Determine the (x, y) coordinate at the center of the cell enclosing the given text.  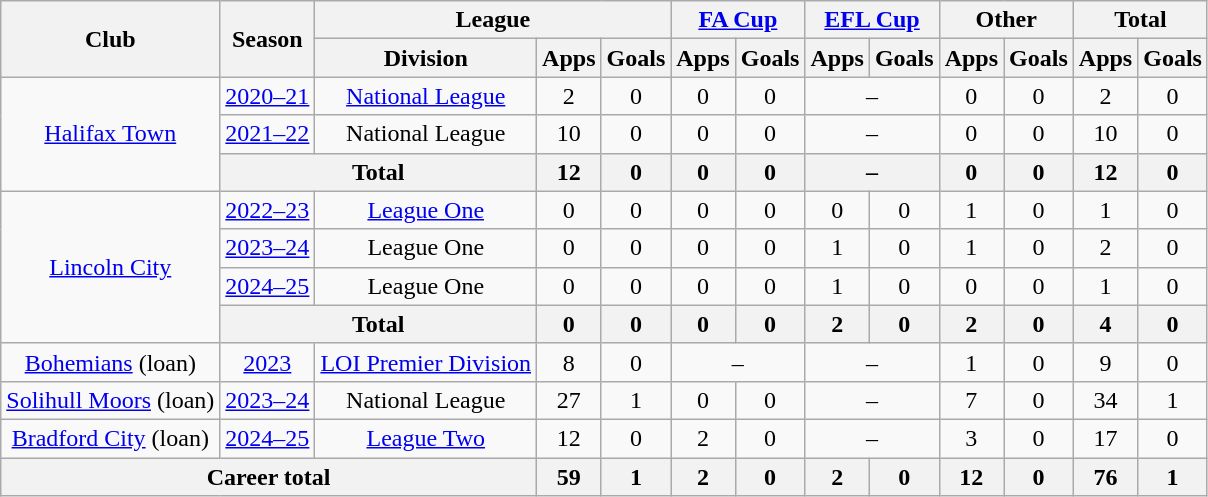
Club (110, 39)
FA Cup (738, 20)
Lincoln City (110, 267)
2023 (268, 362)
Division (426, 58)
27 (569, 400)
34 (1105, 400)
LOI Premier Division (426, 362)
Halifax Town (110, 134)
Career total (269, 477)
2021–22 (268, 134)
Season (268, 39)
4 (1105, 324)
17 (1105, 438)
Other (1006, 20)
3 (971, 438)
2020–21 (268, 96)
League Two (426, 438)
7 (971, 400)
EFL Cup (872, 20)
8 (569, 362)
9 (1105, 362)
League (493, 20)
Bradford City (loan) (110, 438)
76 (1105, 477)
59 (569, 477)
2022–23 (268, 210)
Bohemians (loan) (110, 362)
Solihull Moors (loan) (110, 400)
